Detect which cell encompasses the target text, then output its (x, y) center coordinate. 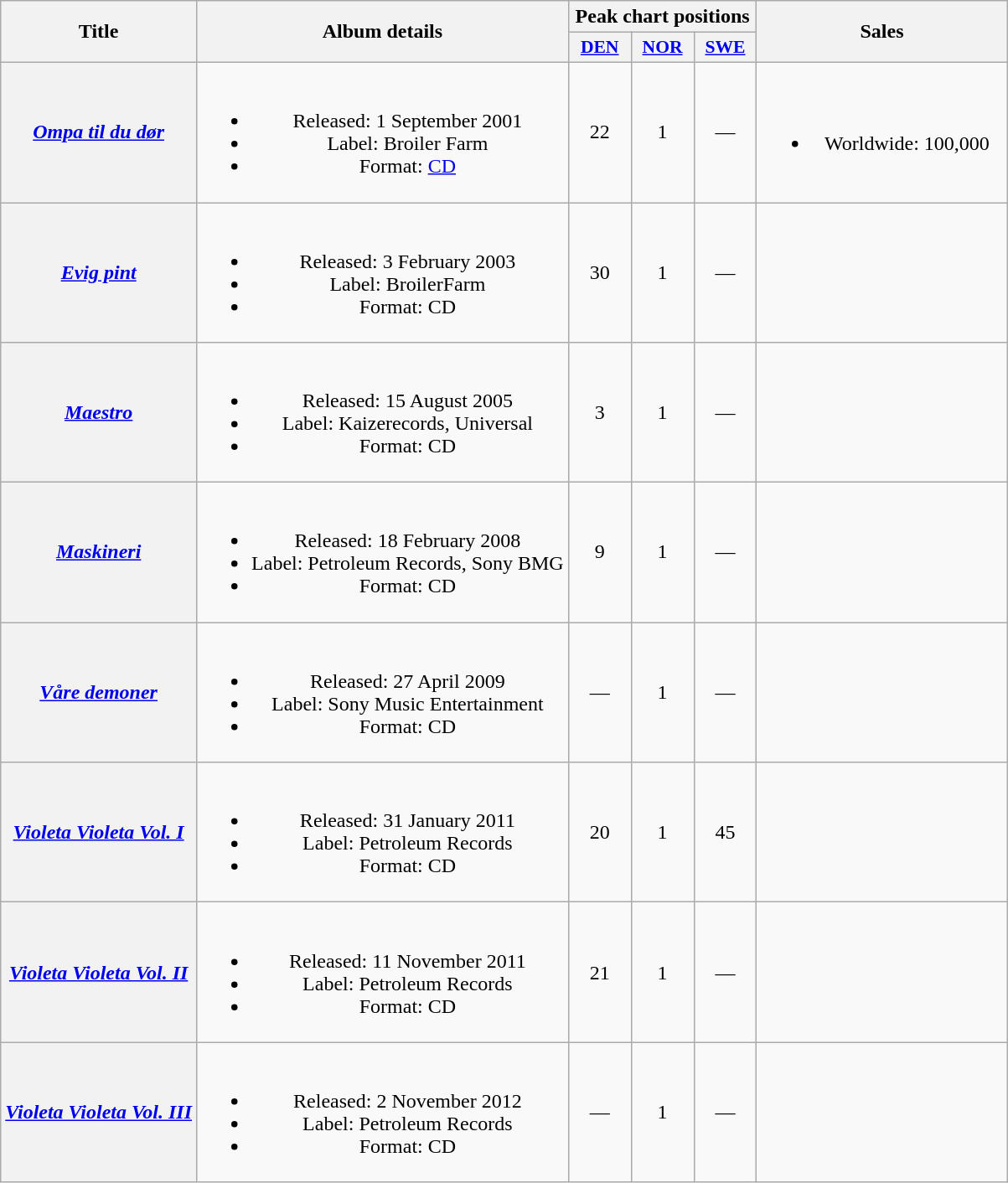
Violeta Violeta Vol. III (99, 1113)
Ompa til du dør (99, 132)
Worldwide: 100,000 (881, 132)
Released: 27 April 2009Label: Sony Music EntertainmentFormat: CD (383, 692)
Released: 2 November 2012Label: Petroleum RecordsFormat: CD (383, 1113)
Evig pint (99, 273)
DEN (600, 48)
30 (600, 273)
Våre demoner (99, 692)
Released: 31 January 2011Label: Petroleum RecordsFormat: CD (383, 833)
Sales (881, 32)
Released: 15 August 2005Label: Kaizerecords, UniversalFormat: CD (383, 412)
Violeta Violeta Vol. I (99, 833)
9 (600, 553)
Violeta Violeta Vol. II (99, 972)
Released: 1 September 2001Label: Broiler FarmFormat: CD (383, 132)
Maestro (99, 412)
Title (99, 32)
21 (600, 972)
Released: 18 February 2008Label: Petroleum Records, Sony BMGFormat: CD (383, 553)
3 (600, 412)
45 (726, 833)
Album details (383, 32)
20 (600, 833)
Peak chart positions (662, 17)
22 (600, 132)
SWE (726, 48)
Released: 11 November 2011Label: Petroleum RecordsFormat: CD (383, 972)
Maskineri (99, 553)
NOR (662, 48)
Released: 3 February 2003Label: BroilerFarmFormat: CD (383, 273)
